Capture the cell that displays the provided text and extract its (x, y) central coordinate. 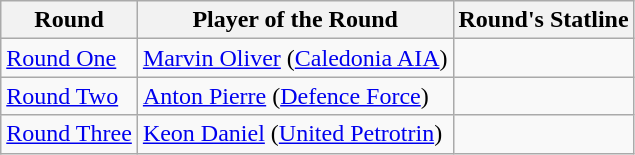
Round Two (70, 96)
Round Three (70, 134)
Round (70, 20)
Keon Daniel (United Petrotrin) (295, 134)
Player of the Round (295, 20)
Round's Statline (544, 20)
Marvin Oliver (Caledonia AIA) (295, 58)
Anton Pierre (Defence Force) (295, 96)
Round One (70, 58)
